Find where the given text appears and provide that cell's center as [x, y] coordinate. 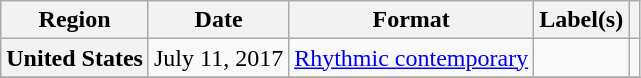
Format [412, 20]
United States [75, 58]
Rhythmic contemporary [412, 58]
Label(s) [582, 20]
July 11, 2017 [218, 58]
Date [218, 20]
Region [75, 20]
